Determine the [x, y] coordinate at the center of the cell enclosing the given text.  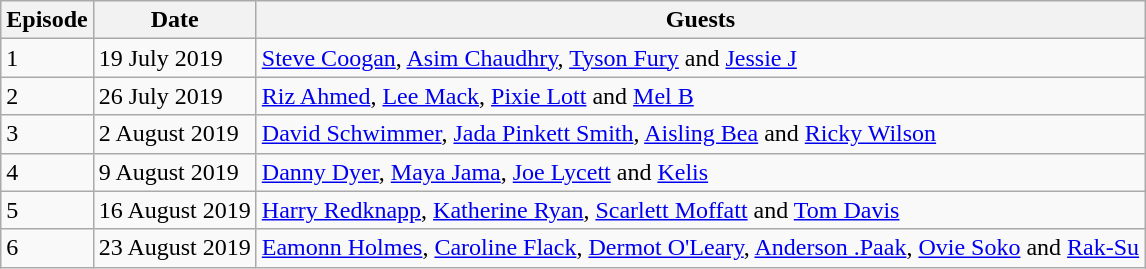
1 [47, 58]
Steve Coogan, Asim Chaudhry, Tyson Fury and Jessie J [700, 58]
Riz Ahmed, Lee Mack, Pixie Lott and Mel B [700, 96]
Harry Redknapp, Katherine Ryan, Scarlett Moffatt and Tom Davis [700, 210]
16 August 2019 [174, 210]
3 [47, 134]
Date [174, 20]
23 August 2019 [174, 248]
Guests [700, 20]
6 [47, 248]
David Schwimmer, Jada Pinkett Smith, Aisling Bea and Ricky Wilson [700, 134]
2 August 2019 [174, 134]
Eamonn Holmes, Caroline Flack, Dermot O'Leary, Anderson .Paak, Ovie Soko and Rak-Su [700, 248]
Danny Dyer, Maya Jama, Joe Lycett and Kelis [700, 172]
5 [47, 210]
4 [47, 172]
19 July 2019 [174, 58]
9 August 2019 [174, 172]
Episode [47, 20]
26 July 2019 [174, 96]
2 [47, 96]
